Return the [X, Y] coordinate for the center point of the cell that contains the specified text.  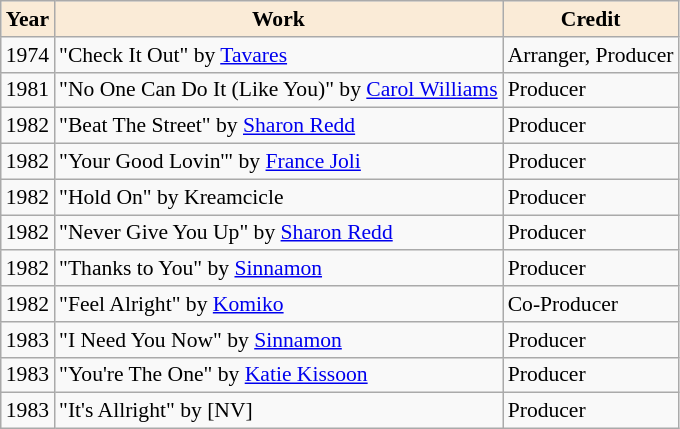
Arranger, Producer [591, 55]
Work [278, 19]
"Never Give You Up" by Sharon Redd [278, 233]
"Hold On" by Kreamcicle [278, 197]
"Your Good Lovin'" by France Joli [278, 162]
Co-Producer [591, 304]
"No One Can Do It (Like You)" by Carol Williams [278, 90]
"Thanks to You" by Sinnamon [278, 269]
"Check It Out" by Tavares [278, 55]
"It's Allright" by [NV] [278, 411]
"Beat The Street" by Sharon Redd [278, 126]
Credit [591, 19]
1974 [28, 55]
Year [28, 19]
"Feel Alright" by Komiko [278, 304]
1981 [28, 90]
"You're The One" by Katie Kissoon [278, 375]
"I Need You Now" by Sinnamon [278, 340]
